Extract the (X, Y) coordinate from the center of the cell holding the provided text.  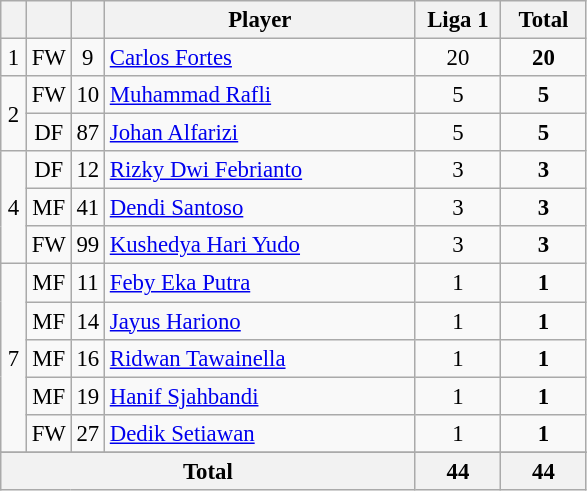
2 (14, 114)
Dedik Setiawan (260, 433)
Jayus Hariono (260, 321)
7 (14, 358)
27 (88, 433)
Liga 1 (458, 20)
16 (88, 358)
Player (260, 20)
Kushedya Hari Yudo (260, 245)
Johan Alfarizi (260, 133)
Carlos Fortes (260, 58)
Hanif Sjahbandi (260, 396)
87 (88, 133)
99 (88, 245)
Rizky Dwi Febrianto (260, 170)
Ridwan Tawainella (260, 358)
12 (88, 170)
Muhammad Rafli (260, 95)
4 (14, 208)
9 (88, 58)
Dendi Santoso (260, 208)
14 (88, 321)
Feby Eka Putra (260, 283)
10 (88, 95)
11 (88, 283)
41 (88, 208)
19 (88, 396)
